Capture the cell that displays the provided text and extract its (x, y) central coordinate. 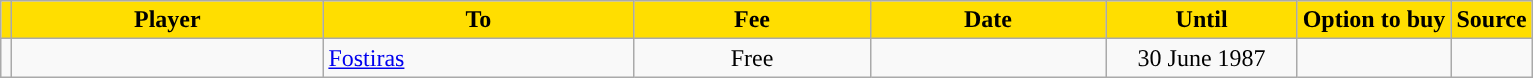
Source (1492, 20)
To (478, 20)
Fostiras (478, 58)
Until (1202, 20)
30 June 1987 (1202, 58)
Fee (752, 20)
Option to buy (1374, 20)
Date (988, 20)
Free (752, 58)
Player (168, 20)
